From the cell containing the given text, extract its center point as [X, Y] coordinate. 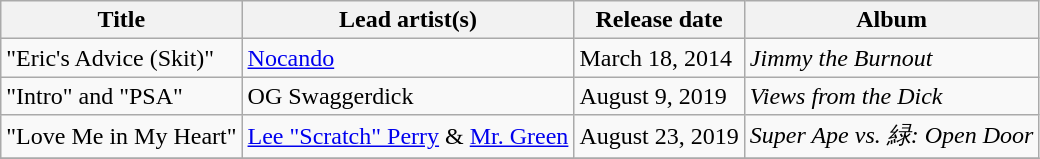
"Eric's Advice (Skit)" [122, 58]
Nocando [408, 58]
Lead artist(s) [408, 20]
Jimmy the Burnout [892, 58]
Views from the Dick [892, 96]
Album [892, 20]
Super Ape vs. 緑: Open Door [892, 136]
August 9, 2019 [659, 96]
"Intro" and "PSA" [122, 96]
Title [122, 20]
"Love Me in My Heart" [122, 136]
March 18, 2014 [659, 58]
August 23, 2019 [659, 136]
Lee "Scratch" Perry & Mr. Green [408, 136]
Release date [659, 20]
OG Swaggerdick [408, 96]
